Locate the cell with the specified text and output its [x, y] center coordinate. 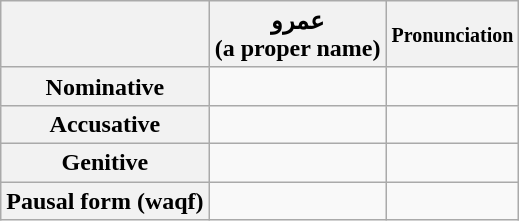
Nominative [105, 86]
Genitive [105, 162]
Pronunciation [452, 34]
Pausal form (waqf) [105, 201]
عمرو (a proper name) [298, 34]
Accusative [105, 124]
